Identify which cell holds the provided text, then report its [x, y] central coordinate. 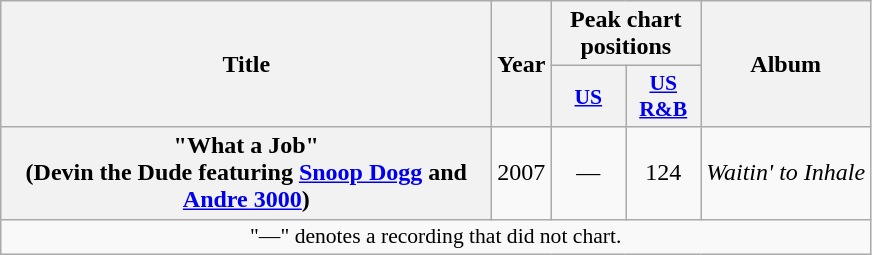
Waitin' to Inhale [786, 173]
USR&B [664, 96]
Album [786, 64]
124 [664, 173]
Title [246, 64]
"What a Job"(Devin the Dude featuring Snoop Dogg and Andre 3000) [246, 173]
2007 [522, 173]
— [588, 173]
US [588, 96]
Year [522, 64]
Peak chart positions [626, 34]
"—" denotes a recording that did not chart. [436, 237]
